Locate the cell with the specified text and output its (x, y) center coordinate. 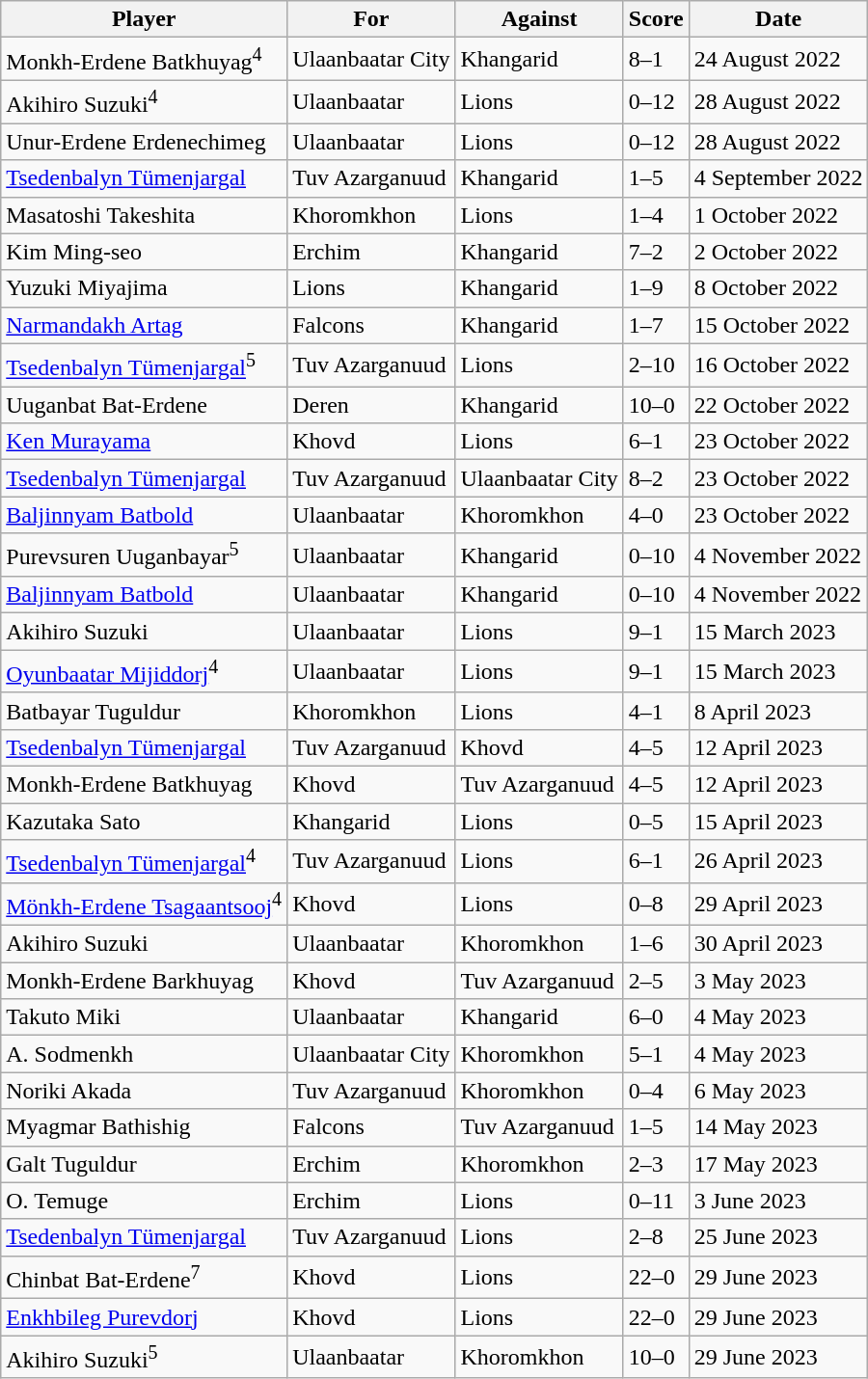
2–5 (656, 981)
Galt Tuguldur (145, 1164)
Player (145, 19)
3 June 2023 (778, 1201)
1–4 (656, 215)
0–8 (656, 905)
Enkhbileg Purevdorj (145, 1317)
29 April 2023 (778, 905)
8–1 (656, 60)
15 April 2023 (778, 822)
8 April 2023 (778, 711)
2–3 (656, 1164)
26 April 2023 (778, 862)
Narmandakh Artag (145, 325)
6–0 (656, 1017)
Takuto Miki (145, 1017)
Chinbat Bat-Erdene7 (145, 1277)
7–2 (656, 252)
1–7 (656, 325)
Unur-Erdene Erdenechimeg (145, 142)
O. Temuge (145, 1201)
Uuganbat Bat-Erdene (145, 405)
8 October 2022 (778, 288)
2 October 2022 (778, 252)
30 April 2023 (778, 944)
2–10 (656, 365)
Akihiro Suzuki4 (145, 102)
8–2 (656, 478)
0–4 (656, 1091)
Monkh-Erdene Batkhuyag4 (145, 60)
Mönkh-Erdene Tsagaantsooj4 (145, 905)
Akihiro Suzuki5 (145, 1358)
5–1 (656, 1054)
1–9 (656, 288)
Against (539, 19)
Kim Ming-seo (145, 252)
For (371, 19)
Oyunbaatar Mijiddorj4 (145, 671)
Yuzuki Miyajima (145, 288)
4–1 (656, 711)
Ken Murayama (145, 442)
24 August 2022 (778, 60)
25 June 2023 (778, 1237)
Tsedenbalyn Tümenjargal4 (145, 862)
0–11 (656, 1201)
1 October 2022 (778, 215)
4 September 2022 (778, 178)
A. Sodmenkh (145, 1054)
15 October 2022 (778, 325)
Masatoshi Takeshita (145, 215)
1–6 (656, 944)
17 May 2023 (778, 1164)
Score (656, 19)
Date (778, 19)
0–5 (656, 822)
Monkh-Erdene Batkhuyag (145, 784)
22 October 2022 (778, 405)
4–0 (656, 515)
3 May 2023 (778, 981)
Monkh-Erdene Barkhuyag (145, 981)
Deren (371, 405)
Batbayar Tuguldur (145, 711)
Myagmar Bathishig (145, 1127)
16 October 2022 (778, 365)
Kazutaka Sato (145, 822)
Purevsuren Uuganbayar5 (145, 555)
14 May 2023 (778, 1127)
2–8 (656, 1237)
Tsedenbalyn Tümenjargal5 (145, 365)
Noriki Akada (145, 1091)
6 May 2023 (778, 1091)
